Detect which cell encompasses the target text, then output its (x, y) center coordinate. 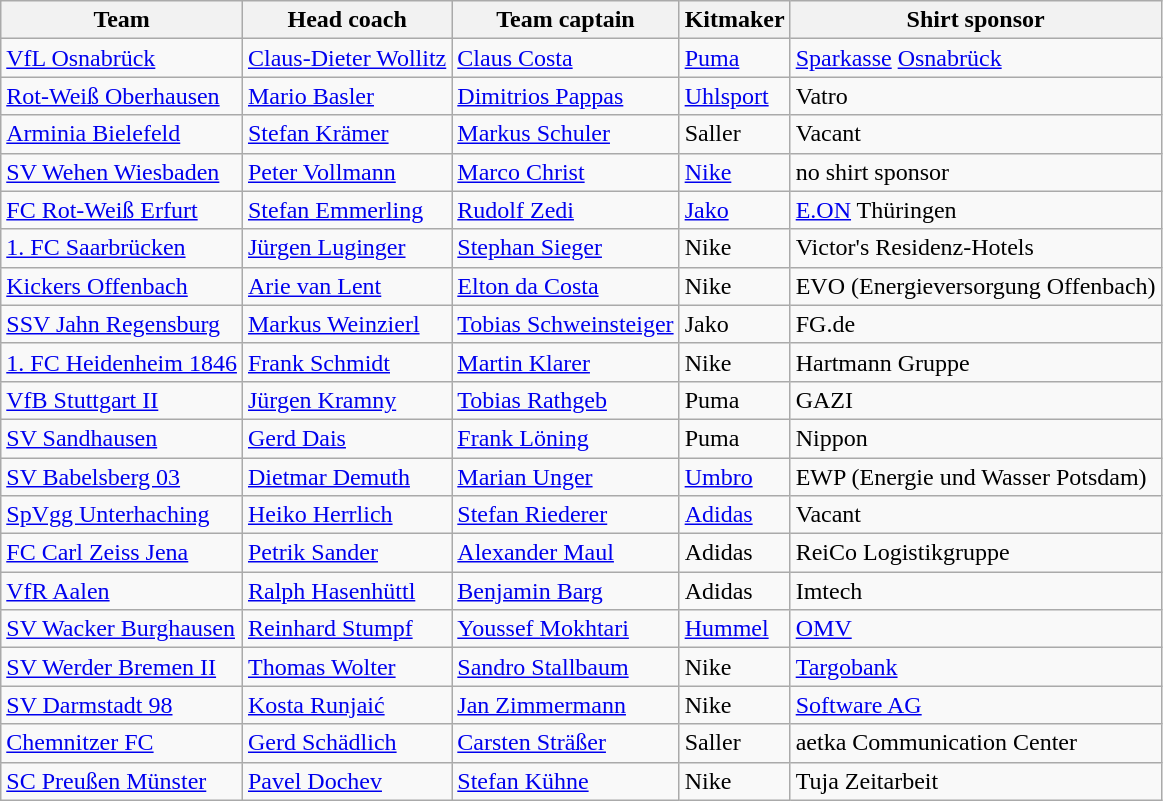
Stefan Kühne (566, 781)
SSV Jahn Regensburg (122, 324)
Youssef Mokhtari (566, 629)
Reinhard Stumpf (346, 629)
Jan Zimmermann (566, 705)
Umbro (734, 477)
OMV (976, 629)
EWP (Energie und Wasser Potsdam) (976, 477)
1. FC Heidenheim 1846 (122, 362)
Rot-Weiß Oberhausen (122, 96)
Stefan Emmerling (346, 210)
Tobias Schweinsteiger (566, 324)
FC Carl Zeiss Jena (122, 553)
Arminia Bielefeld (122, 134)
Alexander Maul (566, 553)
Jürgen Kramny (346, 400)
E.ON Thüringen (976, 210)
Team captain (566, 20)
VfB Stuttgart II (122, 400)
EVO (Energieversorgung Offenbach) (976, 286)
Imtech (976, 591)
FC Rot-Weiß Erfurt (122, 210)
SV Babelsberg 03 (122, 477)
Mario Basler (346, 96)
Gerd Schädlich (346, 743)
Victor's Residenz-Hotels (976, 248)
Team (122, 20)
Marian Unger (566, 477)
Marco Christ (566, 172)
FG.de (976, 324)
Pavel Dochev (346, 781)
Frank Löning (566, 438)
VfL Osnabrück (122, 58)
Kosta Runjaić (346, 705)
Ralph Hasenhüttl (346, 591)
SV Sandhausen (122, 438)
SV Darmstadt 98 (122, 705)
ReiCo Logistikgruppe (976, 553)
Vatro (976, 96)
Markus Weinzierl (346, 324)
Elton da Costa (566, 286)
SV Werder Bremen II (122, 667)
Shirt sponsor (976, 20)
Benjamin Barg (566, 591)
Arie van Lent (346, 286)
Gerd Dais (346, 438)
SC Preußen Münster (122, 781)
Jürgen Luginger (346, 248)
Claus-Dieter Wollitz (346, 58)
Uhlsport (734, 96)
no shirt sponsor (976, 172)
Carsten Sträßer (566, 743)
Petrik Sander (346, 553)
Dimitrios Pappas (566, 96)
Rudolf Zedi (566, 210)
SpVgg Unterhaching (122, 515)
Kitmaker (734, 20)
Frank Schmidt (346, 362)
Targobank (976, 667)
Sandro Stallbaum (566, 667)
SV Wehen Wiesbaden (122, 172)
aetka Communication Center (976, 743)
Thomas Wolter (346, 667)
Hummel (734, 629)
Stefan Krämer (346, 134)
Martin Klarer (566, 362)
Hartmann Gruppe (976, 362)
Kickers Offenbach (122, 286)
Stephan Sieger (566, 248)
Stefan Riederer (566, 515)
Claus Costa (566, 58)
GAZI (976, 400)
Heiko Herrlich (346, 515)
Software AG (976, 705)
Tobias Rathgeb (566, 400)
Peter Vollmann (346, 172)
Markus Schuler (566, 134)
1. FC Saarbrücken (122, 248)
VfR Aalen (122, 591)
Sparkasse Osnabrück (976, 58)
Chemnitzer FC (122, 743)
Nippon (976, 438)
Head coach (346, 20)
SV Wacker Burghausen (122, 629)
Tuja Zeitarbeit (976, 781)
Dietmar Demuth (346, 477)
